Search for the cell housing the specified text and yield its [x, y] center coordinate. 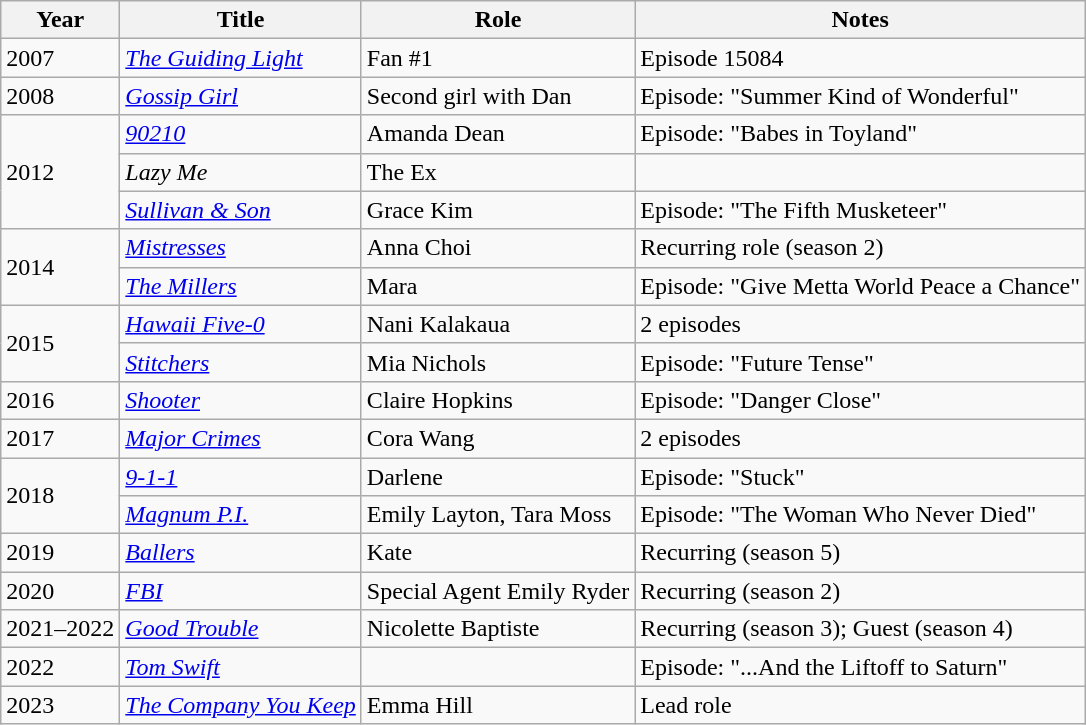
90210 [241, 134]
Amanda Dean [498, 134]
Special Agent Emily Ryder [498, 591]
2017 [60, 438]
Episode: "Summer Kind of Wonderful" [860, 96]
Episode: "Give Metta World Peace a Chance" [860, 286]
2007 [60, 58]
Episode: "Future Tense" [860, 362]
Sullivan & Son [241, 210]
The Millers [241, 286]
Good Trouble [241, 629]
Episode: "Babes in Toyland" [860, 134]
Major Crimes [241, 438]
Stitchers [241, 362]
Tom Swift [241, 667]
Shooter [241, 400]
2008 [60, 96]
2018 [60, 496]
2023 [60, 705]
Nicolette Baptiste [498, 629]
Darlene [498, 477]
Claire Hopkins [498, 400]
Cora Wang [498, 438]
Emma Hill [498, 705]
2015 [60, 343]
Lead role [860, 705]
Recurring (season 3); Guest (season 4) [860, 629]
The Guiding Light [241, 58]
Emily Layton, Tara Moss [498, 515]
The Ex [498, 172]
Year [60, 20]
2021–2022 [60, 629]
Fan #1 [498, 58]
Mara [498, 286]
2019 [60, 553]
9-1-1 [241, 477]
Episode: "The Fifth Musketeer" [860, 210]
Grace Kim [498, 210]
Role [498, 20]
Episode: "...And the Liftoff to Saturn" [860, 667]
2022 [60, 667]
Ballers [241, 553]
Gossip Girl [241, 96]
Episode 15084 [860, 58]
Anna Choi [498, 248]
Notes [860, 20]
Episode: "The Woman Who Never Died" [860, 515]
Kate [498, 553]
Lazy Me [241, 172]
Recurring role (season 2) [860, 248]
FBI [241, 591]
Recurring (season 2) [860, 591]
Mistresses [241, 248]
Mia Nichols [498, 362]
Second girl with Dan [498, 96]
Title [241, 20]
Magnum P.I. [241, 515]
2012 [60, 172]
Hawaii Five-0 [241, 324]
Episode: "Stuck" [860, 477]
2014 [60, 267]
Nani Kalakaua [498, 324]
Recurring (season 5) [860, 553]
2020 [60, 591]
The Company You Keep [241, 705]
Episode: "Danger Close" [860, 400]
2016 [60, 400]
